Return the [X, Y] coordinate for the center point of the cell that contains the specified text.  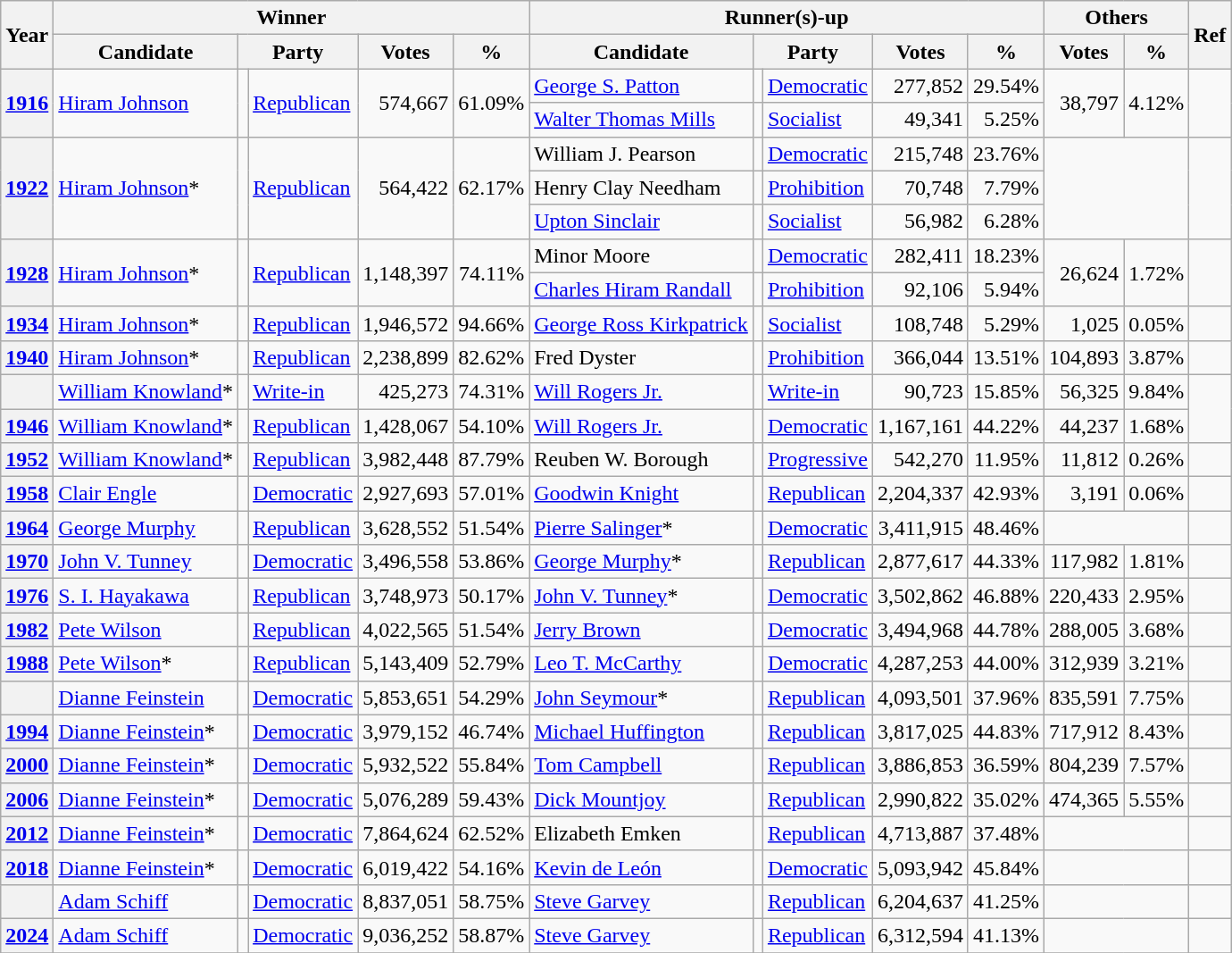
Progressive [818, 460]
1,167,161 [920, 426]
4,287,253 [920, 664]
3.68% [1157, 630]
36.59% [1005, 765]
Jerry Brown [641, 630]
37.96% [1005, 698]
835,591 [1084, 698]
2000 [27, 765]
4,022,565 [405, 630]
35.02% [1005, 799]
38,797 [1084, 103]
2.95% [1157, 596]
23.76% [1005, 154]
56,325 [1084, 391]
108,748 [920, 323]
425,273 [405, 391]
1958 [27, 494]
117,982 [1084, 562]
0.05% [1157, 323]
1940 [27, 357]
0.26% [1157, 460]
Michael Huffington [641, 731]
288,005 [1084, 630]
S. I. Hayakawa [146, 596]
62.52% [491, 833]
John Seymour* [641, 698]
717,912 [1084, 731]
Tom Campbell [641, 765]
54.10% [491, 426]
William J. Pearson [641, 154]
Pete Wilson* [146, 664]
8.43% [1157, 731]
2,238,899 [405, 357]
564,422 [405, 188]
46.88% [1005, 596]
87.79% [491, 460]
5.94% [1005, 289]
3,982,448 [405, 460]
5.25% [1005, 120]
44.22% [1005, 426]
6.28% [1005, 222]
61.09% [491, 103]
0.06% [1157, 494]
3,496,558 [405, 562]
5,093,942 [920, 867]
Kevin de León [641, 867]
5.29% [1005, 323]
48.46% [1005, 528]
George Ross Kirkpatrick [641, 323]
3,748,973 [405, 596]
54.29% [491, 698]
282,411 [920, 255]
3.21% [1157, 664]
5,932,522 [405, 765]
John V. Tunney [146, 562]
277,852 [920, 86]
2,927,693 [405, 494]
1952 [27, 460]
3,979,152 [405, 731]
7.79% [1005, 188]
2012 [27, 833]
58.87% [491, 935]
1964 [27, 528]
11,812 [1084, 460]
Minor Moore [641, 255]
55.84% [491, 765]
Henry Clay Needham [641, 188]
59.43% [491, 799]
474,365 [1084, 799]
Fred Dyster [641, 357]
53.86% [491, 562]
Year [27, 35]
Ref [1211, 35]
3,502,862 [920, 596]
Hiram Johnson [146, 103]
1934 [27, 323]
44.78% [1005, 630]
1946 [27, 426]
92,106 [920, 289]
George Murphy [146, 528]
58.75% [491, 901]
2,990,822 [920, 799]
18.23% [1005, 255]
70,748 [920, 188]
312,939 [1084, 664]
Pierre Salinger* [641, 528]
Elizabeth Emken [641, 833]
1976 [27, 596]
82.62% [491, 357]
542,270 [920, 460]
104,893 [1084, 357]
George Murphy* [641, 562]
13.51% [1005, 357]
44.00% [1005, 664]
1988 [27, 664]
1928 [27, 272]
4,093,501 [920, 698]
3,628,552 [405, 528]
Charles Hiram Randall [641, 289]
3,191 [1084, 494]
6,312,594 [920, 935]
215,748 [920, 154]
41.25% [1005, 901]
44.33% [1005, 562]
1970 [27, 562]
6,204,637 [920, 901]
9,036,252 [405, 935]
44.83% [1005, 731]
4,713,887 [920, 833]
Goodwin Knight [641, 494]
94.66% [491, 323]
26,624 [1084, 272]
6,019,422 [405, 867]
Pete Wilson [146, 630]
220,433 [1084, 596]
5,143,409 [405, 664]
5,853,651 [405, 698]
2,204,337 [920, 494]
62.17% [491, 188]
George S. Patton [641, 86]
1,025 [1084, 323]
Reuben W. Borough [641, 460]
Others [1117, 18]
574,667 [405, 103]
54.16% [491, 867]
37.48% [1005, 833]
52.79% [491, 664]
Upton Sinclair [641, 222]
8,837,051 [405, 901]
1,428,067 [405, 426]
9.84% [1157, 391]
1,946,572 [405, 323]
7.57% [1157, 765]
John V. Tunney* [641, 596]
366,044 [920, 357]
2024 [27, 935]
56,982 [920, 222]
90,723 [920, 391]
4.12% [1157, 103]
Dick Mountjoy [641, 799]
49,341 [920, 120]
1922 [27, 188]
29.54% [1005, 86]
7.75% [1157, 698]
Runner(s)-up [787, 18]
2,877,617 [920, 562]
1.68% [1157, 426]
3,411,915 [920, 528]
7,864,624 [405, 833]
15.85% [1005, 391]
1.81% [1157, 562]
3,886,853 [920, 765]
Clair Engle [146, 494]
3,494,968 [920, 630]
1994 [27, 731]
3,817,025 [920, 731]
44,237 [1084, 426]
50.17% [491, 596]
2006 [27, 799]
Dianne Feinstein [146, 698]
5,076,289 [405, 799]
42.93% [1005, 494]
5.55% [1157, 799]
74.31% [491, 391]
1982 [27, 630]
41.13% [1005, 935]
11.95% [1005, 460]
Walter Thomas Mills [641, 120]
804,239 [1084, 765]
1916 [27, 103]
2018 [27, 867]
Leo T. McCarthy [641, 664]
3.87% [1157, 357]
74.11% [491, 272]
46.74% [491, 731]
1.72% [1157, 272]
45.84% [1005, 867]
Winner [291, 18]
57.01% [491, 494]
1,148,397 [405, 272]
